Search for the cell housing the specified text and yield its (x, y) center coordinate. 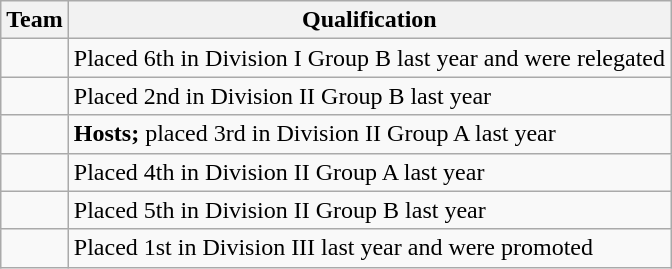
Placed 2nd in Division II Group B last year (369, 96)
Placed 5th in Division II Group B last year (369, 210)
Placed 6th in Division I Group B last year and were relegated (369, 58)
Team (35, 20)
Placed 4th in Division II Group A last year (369, 172)
Placed 1st in Division III last year and were promoted (369, 248)
Hosts; placed 3rd in Division II Group A last year (369, 134)
Qualification (369, 20)
